Pinpoint the cell where the given text exists, returning its (x, y) midpoint coordinate. 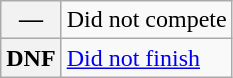
Did not compete (146, 20)
— (31, 20)
Did not finish (146, 58)
DNF (31, 58)
